For the text-containing cell, return its midpoint in (X, Y) coordinate format. 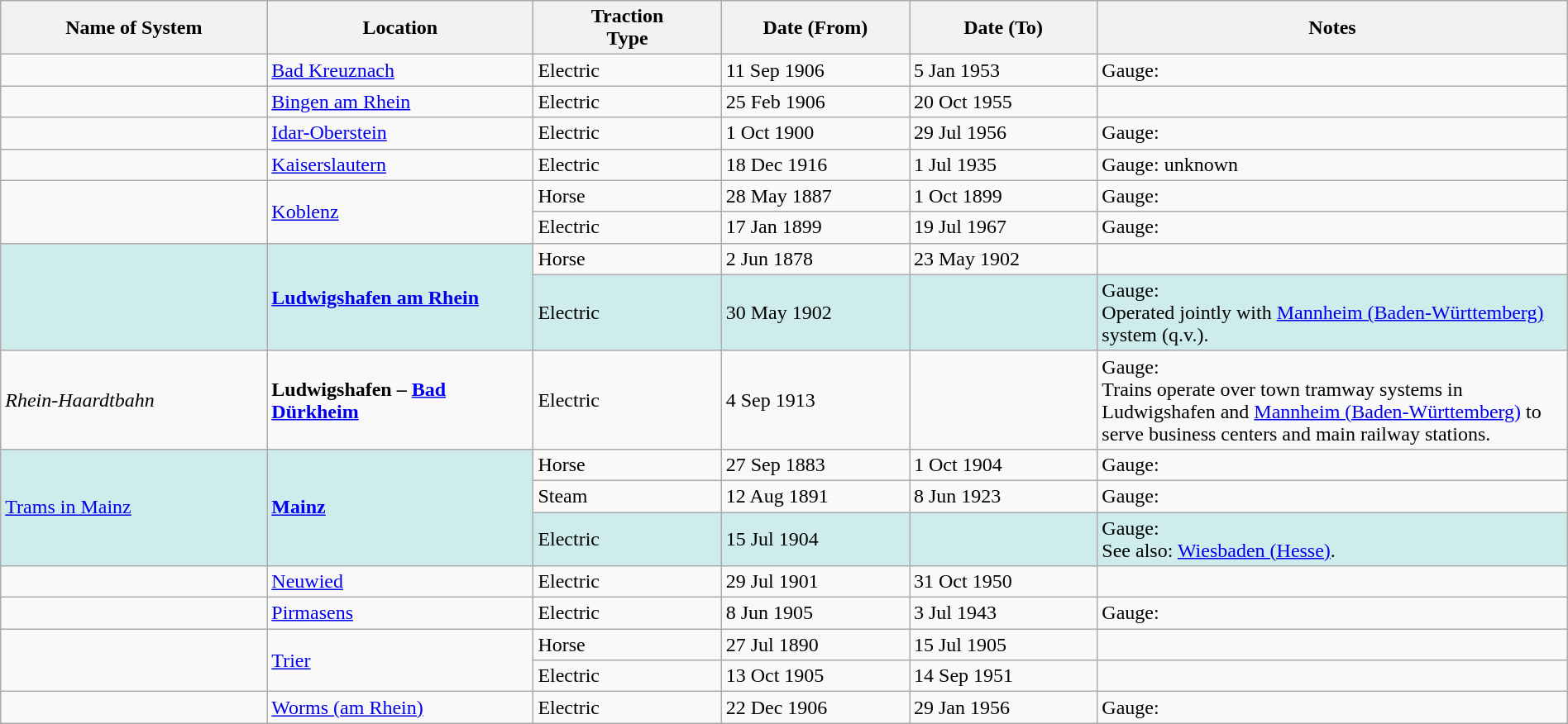
8 Jun 1905 (815, 613)
Kaiserslautern (400, 164)
Notes (1332, 28)
12 Aug 1891 (815, 496)
22 Dec 1906 (815, 707)
5 Jan 1953 (1004, 70)
15 Jul 1904 (815, 539)
4 Sep 1913 (815, 400)
Ludwigshafen – Bad Dürkheim (400, 400)
13 Oct 1905 (815, 676)
Gauge: See also: Wiesbaden (Hesse). (1332, 539)
Bad Kreuznach (400, 70)
Pirmasens (400, 613)
Steam (627, 496)
Bingen am Rhein (400, 102)
11 Sep 1906 (815, 70)
Mainz (400, 507)
14 Sep 1951 (1004, 676)
TractionType (627, 28)
Worms (am Rhein) (400, 707)
2 Jun 1878 (815, 259)
Name of System (134, 28)
Neuwied (400, 582)
Location (400, 28)
Gauge: Operated jointly with Mannheim (Baden-Württemberg) system (q.v.). (1332, 312)
28 May 1887 (815, 196)
Koblenz (400, 212)
1 Oct 1900 (815, 133)
27 Sep 1883 (815, 464)
17 Jan 1899 (815, 227)
Date (From) (815, 28)
19 Jul 1967 (1004, 227)
1 Oct 1904 (1004, 464)
8 Jun 1923 (1004, 496)
3 Jul 1943 (1004, 613)
27 Jul 1890 (815, 645)
15 Jul 1905 (1004, 645)
30 May 1902 (815, 312)
29 Jul 1901 (815, 582)
29 Jan 1956 (1004, 707)
Gauge: Trains operate over town tramway systems in Ludwigshafen and Mannheim (Baden-Württemberg) to serve business centers and main railway stations. (1332, 400)
31 Oct 1950 (1004, 582)
1 Jul 1935 (1004, 164)
Ludwigshafen am Rhein (400, 297)
Rhein-Haardtbahn (134, 400)
25 Feb 1906 (815, 102)
20 Oct 1955 (1004, 102)
Date (To) (1004, 28)
29 Jul 1956 (1004, 133)
18 Dec 1916 (815, 164)
Idar-Oberstein (400, 133)
23 May 1902 (1004, 259)
Trier (400, 660)
1 Oct 1899 (1004, 196)
Gauge: unknown (1332, 164)
Trams in Mainz (134, 507)
